Detect which cell encompasses the target text, then output its (X, Y) center coordinate. 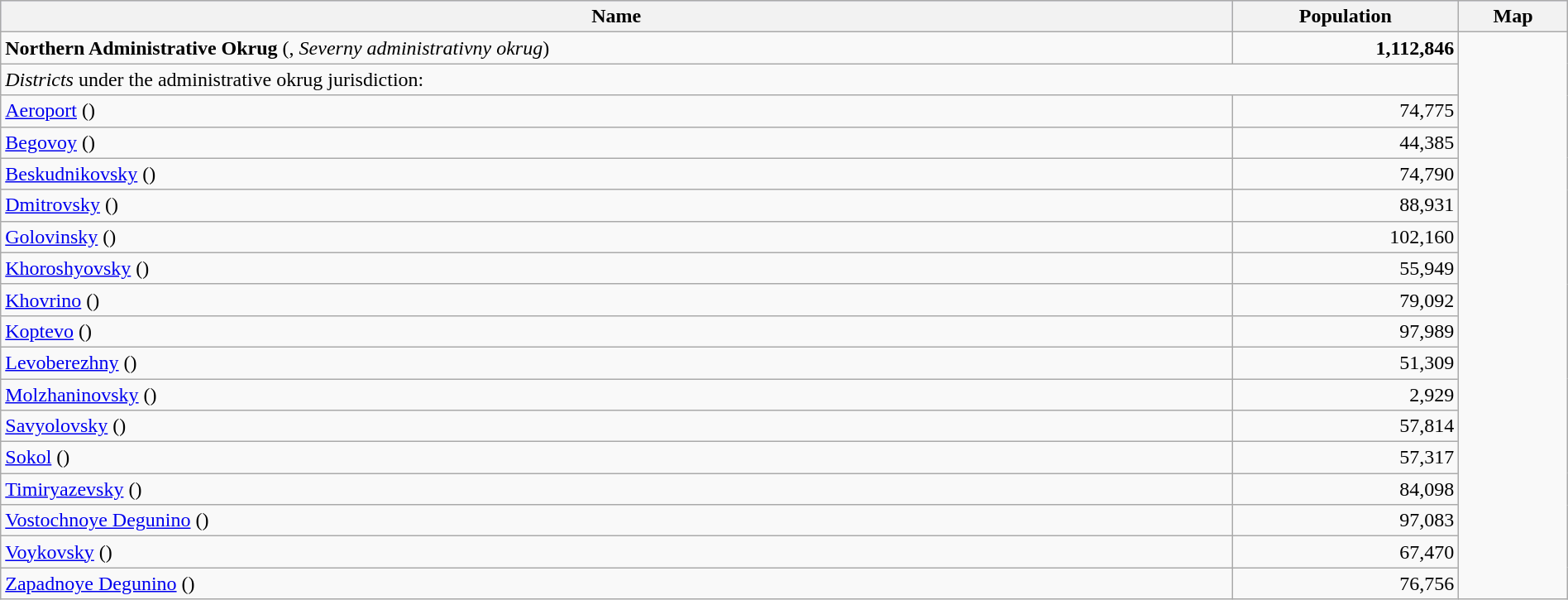
Sokol () (617, 458)
Timiryazevsky () (617, 489)
79,092 (1346, 300)
Golovinsky () (617, 237)
57,814 (1346, 426)
Savyolovsky () (617, 426)
Beskudnikovsky () (617, 174)
Koptevo () (617, 331)
1,112,846 (1346, 48)
Levoberezhny () (617, 362)
Khovrino () (617, 300)
74,775 (1346, 111)
51,309 (1346, 362)
Name (617, 17)
Map (1513, 17)
Begovoy () (617, 142)
74,790 (1346, 174)
88,931 (1346, 205)
Northern Administrative Okrug (, Severny administrativny okrug) (617, 48)
Aeroport () (617, 111)
2,929 (1346, 395)
Population (1346, 17)
Khoroshyovsky () (617, 268)
Molzhaninovsky () (617, 395)
97,989 (1346, 331)
Vostochnoye Degunino () (617, 521)
Dmitrovsky () (617, 205)
84,098 (1346, 489)
57,317 (1346, 458)
76,756 (1346, 583)
44,385 (1346, 142)
55,949 (1346, 268)
97,083 (1346, 521)
102,160 (1346, 237)
Voykovsky () (617, 552)
Districts under the administrative okrug jurisdiction: (729, 79)
67,470 (1346, 552)
Zapadnoye Degunino () (617, 583)
